Output the [X, Y] coordinate of the center of the cell containing the given text.  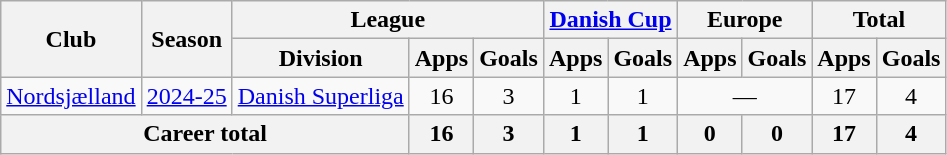
Career total [205, 134]
Season [186, 39]
Danish Superliga [320, 96]
Club [71, 39]
Division [320, 58]
Nordsjælland [71, 96]
Europe [745, 20]
League [388, 20]
— [745, 96]
2024-25 [186, 96]
Danish Cup [610, 20]
Total [879, 20]
